Identify which cell holds the provided text, then report its (x, y) central coordinate. 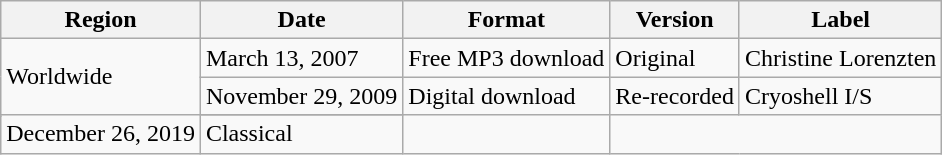
March 13, 2007 (301, 58)
November 29, 2009 (301, 96)
Region (101, 20)
Format (506, 20)
Version (675, 20)
Original (675, 58)
December 26, 2019 (101, 134)
Worldwide (101, 77)
Digital download (506, 96)
Date (301, 20)
Free MP3 download (506, 58)
Classical (301, 134)
Christine Lorenzten (840, 58)
Cryoshell I/S (840, 96)
Re-recorded (675, 96)
Label (840, 20)
